Identify which cell holds the provided text, then report its [x, y] central coordinate. 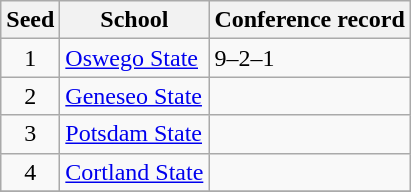
2 [30, 96]
Oswego State [134, 58]
School [134, 20]
Geneseo State [134, 96]
1 [30, 58]
Potsdam State [134, 134]
Cortland State [134, 172]
Conference record [310, 20]
9–2–1 [310, 58]
Seed [30, 20]
4 [30, 172]
3 [30, 134]
